Return [x, y] of the center of cell containing provided text 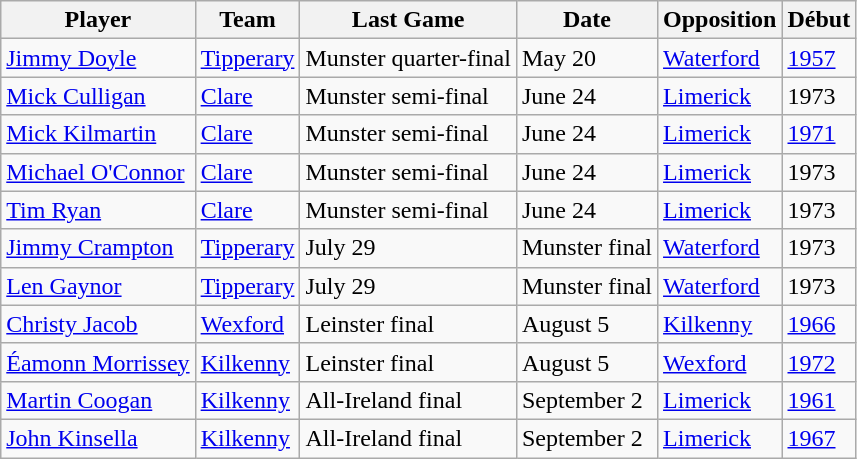
Len Gaynor [98, 286]
Player [98, 20]
Jimmy Doyle [98, 58]
Éamonn Morrissey [98, 362]
May 20 [586, 58]
1972 [819, 362]
John Kinsella [98, 438]
Christy Jacob [98, 324]
Mick Kilmartin [98, 134]
1967 [819, 438]
Opposition [720, 20]
Début [819, 20]
Last Game [408, 20]
1957 [819, 58]
Jimmy Crampton [98, 248]
Mick Culligan [98, 96]
Team [248, 20]
Michael O'Connor [98, 172]
1971 [819, 134]
Tim Ryan [98, 210]
Martin Coogan [98, 400]
1961 [819, 400]
1966 [819, 324]
Date [586, 20]
Munster quarter-final [408, 58]
